For the text-containing cell, return its midpoint in [x, y] coordinate format. 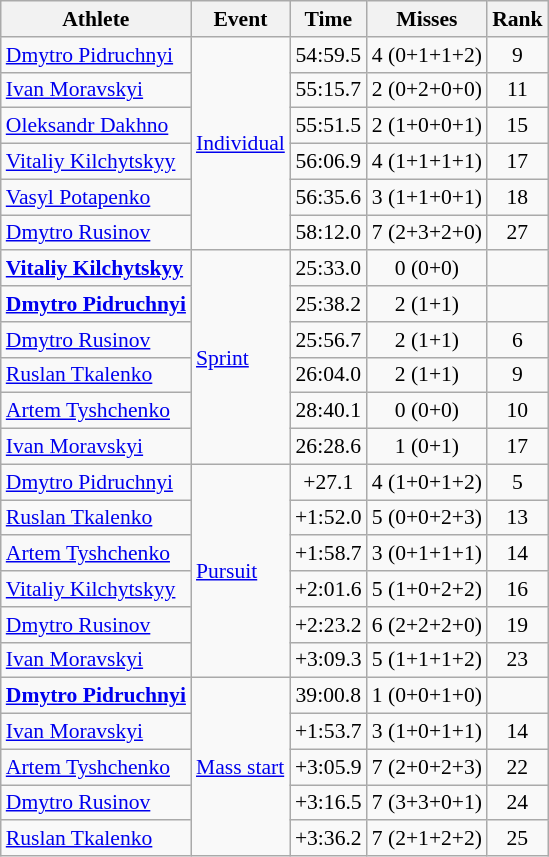
+1:52.0 [328, 518]
56:06.9 [328, 162]
+3:16.5 [328, 803]
Pursuit [240, 571]
1 (0+1) [427, 447]
5 [518, 482]
27 [518, 233]
+1:53.7 [328, 732]
25:33.0 [328, 269]
+3:09.3 [328, 660]
28:40.1 [328, 411]
56:35.6 [328, 197]
3 (1+0+1+1) [427, 732]
26:28.6 [328, 447]
Sprint [240, 358]
3 (1+1+0+1) [427, 197]
Rank [518, 19]
26:04.0 [328, 375]
55:51.5 [328, 126]
16 [518, 589]
4 (1+0+1+2) [427, 482]
39:00.8 [328, 696]
Individual [240, 144]
19 [518, 625]
7 (3+3+0+1) [427, 803]
18 [518, 197]
10 [518, 411]
23 [518, 660]
7 (2+3+2+0) [427, 233]
6 [518, 340]
+2:23.2 [328, 625]
6 (2+2+2+0) [427, 625]
+3:05.9 [328, 767]
7 (2+0+2+3) [427, 767]
2 (0+2+0+0) [427, 90]
15 [518, 126]
+3:36.2 [328, 839]
+2:01.6 [328, 589]
7 (2+1+2+2) [427, 839]
Oleksandr Dakhno [96, 126]
1 (0+0+1+0) [427, 696]
Misses [427, 19]
13 [518, 518]
Event [240, 19]
54:59.5 [328, 55]
Vasyl Potapenko [96, 197]
25:38.2 [328, 304]
4 (0+1+1+2) [427, 55]
5 (0+0+2+3) [427, 518]
58:12.0 [328, 233]
25 [518, 839]
3 (0+1+1+1) [427, 554]
Mass start [240, 767]
22 [518, 767]
5 (1+1+1+2) [427, 660]
11 [518, 90]
Time [328, 19]
25:56.7 [328, 340]
Athlete [96, 19]
+1:58.7 [328, 554]
24 [518, 803]
5 (1+0+2+2) [427, 589]
+27.1 [328, 482]
4 (1+1+1+1) [427, 162]
55:15.7 [328, 90]
2 (1+0+0+1) [427, 126]
